For the text-containing cell, return its midpoint in (X, Y) coordinate format. 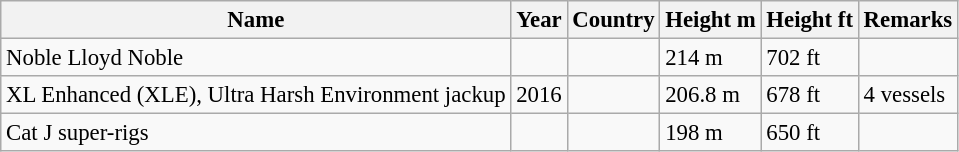
Year (539, 20)
678 ft (810, 95)
Noble Lloyd Noble (256, 58)
4 vessels (908, 95)
650 ft (810, 133)
206.8 m (710, 95)
Name (256, 20)
XL Enhanced (XLE), Ultra Harsh Environment jackup (256, 95)
214 m (710, 58)
Remarks (908, 20)
Height ft (810, 20)
2016 (539, 95)
Cat J super-rigs (256, 133)
702 ft (810, 58)
Country (614, 20)
198 m (710, 133)
Height m (710, 20)
